Return the [x, y] coordinate for the center point of the cell that contains the specified text.  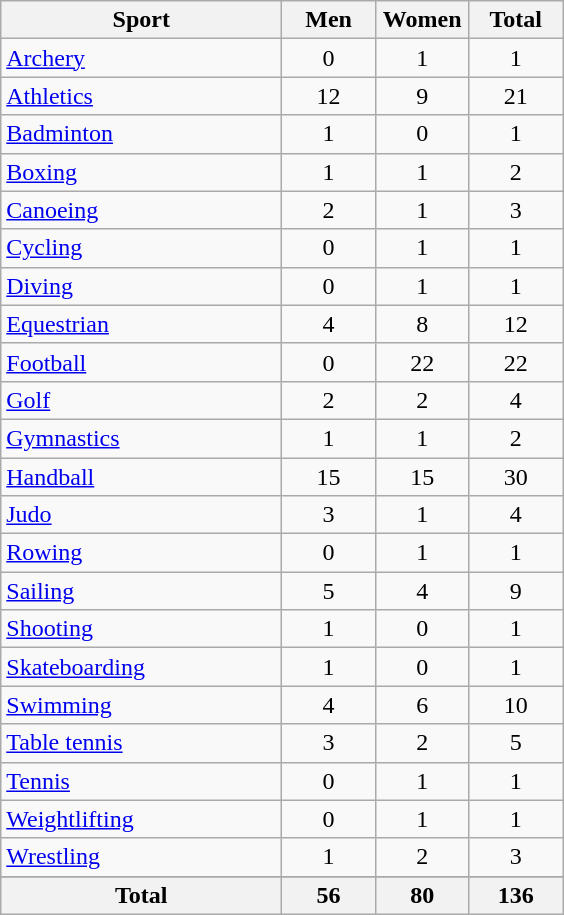
Equestrian [142, 324]
Cycling [142, 248]
Men [329, 20]
Table tennis [142, 743]
Gymnastics [142, 438]
Rowing [142, 553]
10 [516, 705]
56 [329, 895]
6 [422, 705]
Women [422, 20]
8 [422, 324]
Athletics [142, 96]
Archery [142, 58]
Sport [142, 20]
Football [142, 362]
30 [516, 477]
80 [422, 895]
Golf [142, 400]
Wrestling [142, 857]
Boxing [142, 172]
Shooting [142, 629]
Judo [142, 515]
Diving [142, 286]
Canoeing [142, 210]
Tennis [142, 781]
Weightlifting [142, 819]
Badminton [142, 134]
Sailing [142, 591]
Skateboarding [142, 667]
Handball [142, 477]
Swimming [142, 705]
21 [516, 96]
136 [516, 895]
